For the text-containing cell, return its midpoint in (X, Y) coordinate format. 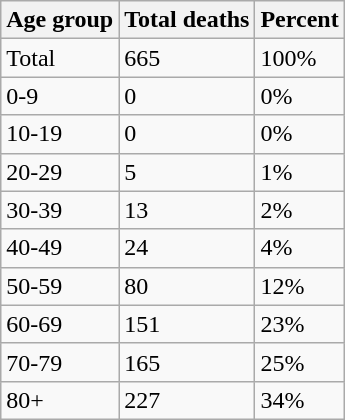
34% (300, 400)
20-29 (60, 172)
665 (187, 58)
23% (300, 324)
1% (300, 172)
227 (187, 400)
80+ (60, 400)
13 (187, 210)
Total deaths (187, 20)
2% (300, 210)
151 (187, 324)
Total (60, 58)
165 (187, 362)
40-49 (60, 248)
5 (187, 172)
Age group (60, 20)
100% (300, 58)
50-59 (60, 286)
80 (187, 286)
24 (187, 248)
60-69 (60, 324)
30-39 (60, 210)
12% (300, 286)
70-79 (60, 362)
0-9 (60, 96)
10-19 (60, 134)
25% (300, 362)
Percent (300, 20)
4% (300, 248)
